Detect which cell encompasses the target text, then output its (x, y) center coordinate. 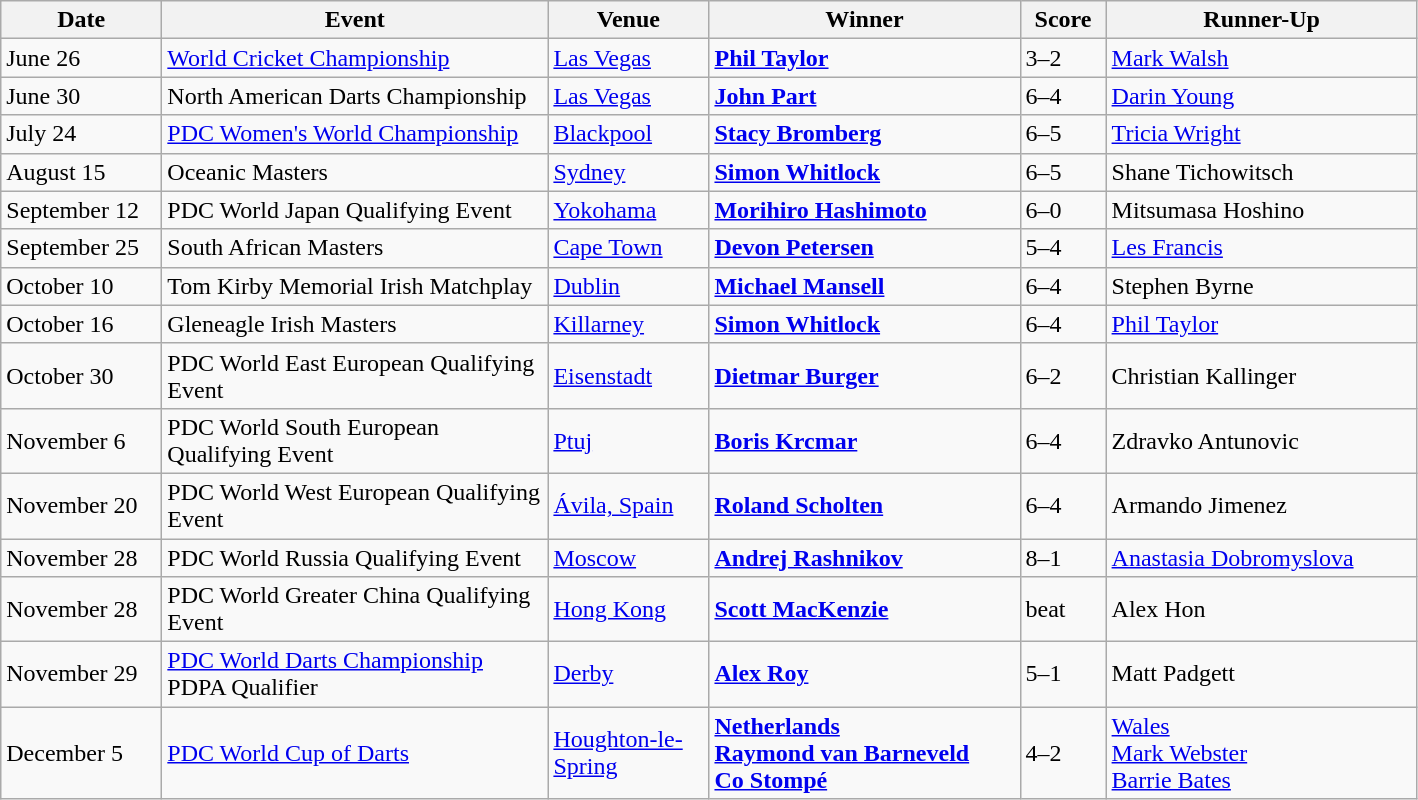
Date (82, 20)
PDC World East European Qualifying Event (355, 376)
PDC World West European Qualifying Event (355, 506)
Eisenstadt (628, 376)
NetherlandsRaymond van BarneveldCo Stompé (864, 753)
Morihiro Hashimoto (864, 210)
Tom Kirby Memorial Irish Matchplay (355, 286)
Derby (628, 674)
Darin Young (1262, 96)
Tricia Wright (1262, 134)
Blackpool (628, 134)
PDC World Japan Qualifying Event (355, 210)
Oceanic Masters (355, 172)
Moscow (628, 557)
4–2 (1063, 753)
Houghton-le-Spring (628, 753)
October 16 (82, 324)
August 15 (82, 172)
Les Francis (1262, 248)
October 10 (82, 286)
WalesMark WebsterBarrie Bates (1262, 753)
June 26 (82, 58)
5–4 (1063, 248)
December 5 (82, 753)
July 24 (82, 134)
Alex Hon (1262, 610)
Winner (864, 20)
September 25 (82, 248)
Anastasia Dobromyslova (1262, 557)
John Part (864, 96)
8–1 (1063, 557)
PDC World Darts Championship PDPA Qualifier (355, 674)
Ptuj (628, 440)
Yokohama (628, 210)
Michael Mansell (864, 286)
North American Darts Championship (355, 96)
PDC World South European Qualifying Event (355, 440)
5–1 (1063, 674)
Runner-Up (1262, 20)
Alex Roy (864, 674)
June 30 (82, 96)
Cape Town (628, 248)
Ávila, Spain (628, 506)
September 12 (82, 210)
Score (1063, 20)
Killarney (628, 324)
Dietmar Burger (864, 376)
Event (355, 20)
Christian Kallinger (1262, 376)
PDC Women's World Championship (355, 134)
Sydney (628, 172)
Armando Jimenez (1262, 506)
Matt Padgett (1262, 674)
Stephen Byrne (1262, 286)
Mitsumasa Hoshino (1262, 210)
November 6 (82, 440)
Devon Petersen (864, 248)
6–2 (1063, 376)
beat (1063, 610)
November 29 (82, 674)
Gleneagle Irish Masters (355, 324)
Andrej Rashnikov (864, 557)
Zdravko Antunovic (1262, 440)
Scott MacKenzie (864, 610)
Hong Kong (628, 610)
Mark Walsh (1262, 58)
Stacy Bromberg (864, 134)
PDC World Russia Qualifying Event (355, 557)
Boris Krcmar (864, 440)
October 30 (82, 376)
Venue (628, 20)
PDC World Cup of Darts (355, 753)
Dublin (628, 286)
3–2 (1063, 58)
PDC World Greater China Qualifying Event (355, 610)
World Cricket Championship (355, 58)
Shane Tichowitsch (1262, 172)
Roland Scholten (864, 506)
6–0 (1063, 210)
South African Masters (355, 248)
November 20 (82, 506)
